Locate the cell with the specified text and output its [X, Y] center coordinate. 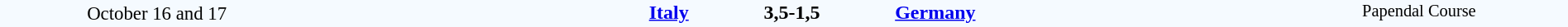
Italy [501, 12]
Germany [1082, 12]
October 16 and 17 [157, 13]
3,5-1,5 [791, 12]
Papendal Course [1419, 13]
